Find where the given text appears and provide that cell's center as [X, Y] coordinate. 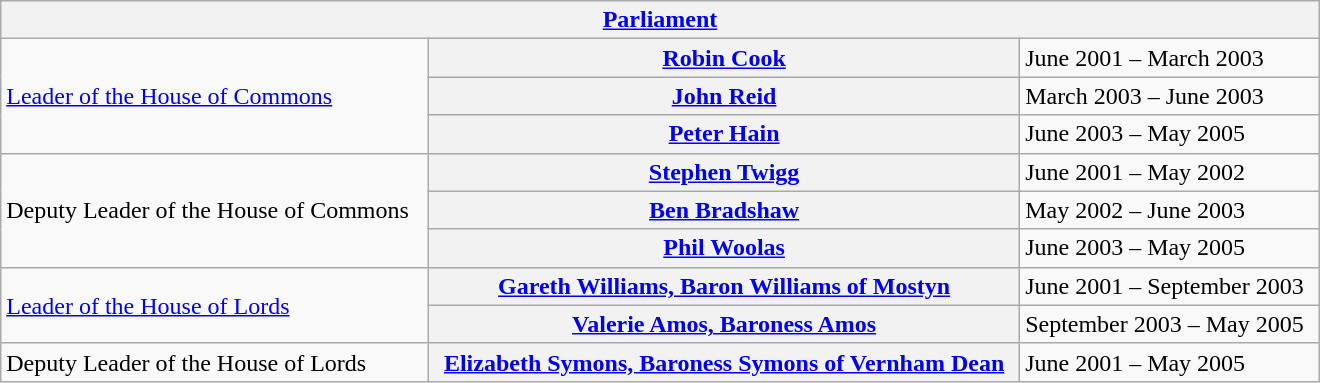
John Reid [724, 96]
Phil Woolas [724, 248]
March 2003 – June 2003 [1170, 96]
Leader of the House of Lords [215, 305]
Valerie Amos, Baroness Amos [724, 324]
Parliament [660, 20]
September 2003 – May 2005 [1170, 324]
Stephen Twigg [724, 172]
June 2001 – May 2002 [1170, 172]
Deputy Leader of the House of Commons [215, 210]
Peter Hain [724, 134]
June 2001 – September 2003 [1170, 286]
Gareth Williams, Baron Williams of Mostyn [724, 286]
Leader of the House of Commons [215, 96]
June 2001 – May 2005 [1170, 362]
May 2002 – June 2003 [1170, 210]
Deputy Leader of the House of Lords [215, 362]
Robin Cook [724, 58]
June 2001 – March 2003 [1170, 58]
Elizabeth Symons, Baroness Symons of Vernham Dean [724, 362]
Ben Bradshaw [724, 210]
